From the cell containing the given text, extract its center point as [x, y] coordinate. 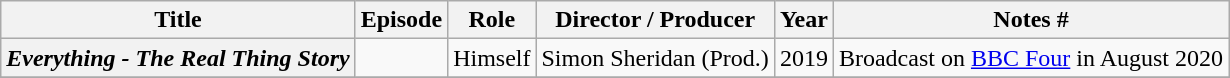
Director / Producer [655, 20]
Role [492, 20]
Notes # [1030, 20]
Himself [492, 58]
Everything - The Real Thing Story [178, 58]
Year [804, 20]
Episode [401, 20]
Title [178, 20]
Simon Sheridan (Prod.) [655, 58]
Broadcast on BBC Four in August 2020 [1030, 58]
2019 [804, 58]
